Determine the [x, y] coordinate at the center of the cell enclosing the given text.  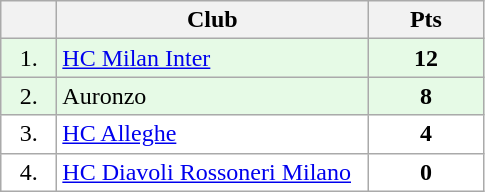
3. [29, 134]
HC Alleghe [212, 134]
Auronzo [212, 96]
4. [29, 172]
0 [426, 172]
4 [426, 134]
12 [426, 58]
HC Milan Inter [212, 58]
HC Diavoli Rossoneri Milano [212, 172]
1. [29, 58]
Pts [426, 20]
2. [29, 96]
Club [212, 20]
8 [426, 96]
